From the cell containing the given text, extract its center point as (x, y) coordinate. 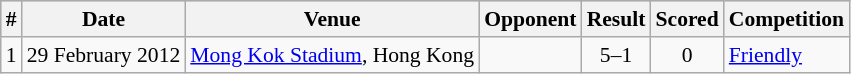
# (12, 19)
Mong Kok Stadium, Hong Kong (332, 55)
1 (12, 55)
29 February 2012 (104, 55)
Venue (332, 19)
Result (616, 19)
Date (104, 19)
Scored (686, 19)
Opponent (530, 19)
0 (686, 55)
Competition (786, 19)
5–1 (616, 55)
Friendly (786, 55)
